Provide the [X, Y] coordinate of the cell's center where the given text is located.  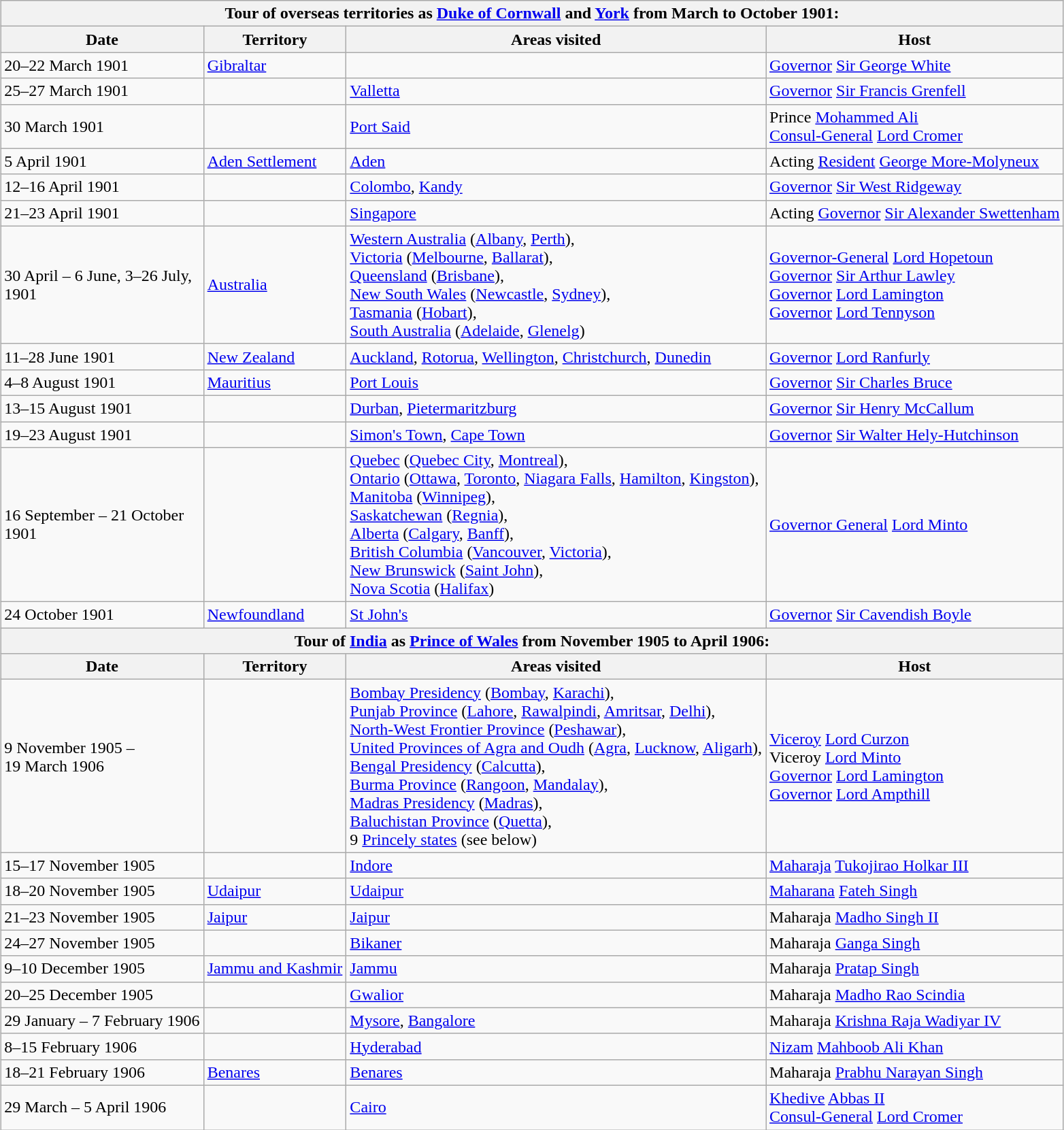
11–28 June 1901 [102, 356]
18–21 February 1906 [102, 1072]
Port Louis [556, 382]
Acting Governor Sir Alexander Swettenham [915, 213]
Indore [556, 865]
4–8 August 1901 [102, 382]
19–23 August 1901 [102, 435]
9–10 December 1905 [102, 969]
Prince Mohammed AliConsul-General Lord Cromer [915, 127]
Mysore, Bangalore [556, 1020]
Bikaner [556, 943]
Tour of India as Prince of Wales from November 1905 to April 1906: [532, 641]
Maharana Fateh Singh [915, 891]
Aden Settlement [275, 161]
29 January – 7 February 1906 [102, 1020]
Governor Lord Ranfurly [915, 356]
Maharaja Ganga Singh [915, 943]
Newfoundland [275, 615]
Governor Sir Cavendish Boyle [915, 615]
20–25 December 1905 [102, 995]
30 April – 6 June, 3–26 July, 1901 [102, 284]
18–20 November 1905 [102, 891]
New Zealand [275, 356]
Governor Sir Francis Grenfell [915, 91]
13–15 August 1901 [102, 408]
9 November 1905 – 19 March 1906 [102, 766]
30 March 1901 [102, 127]
Maharaja Tukojirao Holkar III [915, 865]
21–23 November 1905 [102, 917]
Hyderabad [556, 1046]
Durban, Pietermaritzburg [556, 408]
Mauritius [275, 382]
20–22 March 1901 [102, 65]
Maharaja Krishna Raja Wadiyar IV [915, 1020]
Maharaja Madho Rao Scindia [915, 995]
24 October 1901 [102, 615]
12–16 April 1901 [102, 187]
25–27 March 1901 [102, 91]
Tour of overseas territories as Duke of Cornwall and York from March to October 1901: [532, 14]
5 April 1901 [102, 161]
Gwalior [556, 995]
Khedive Abbas IIConsul-General Lord Cromer [915, 1108]
Governor Sir West Ridgeway [915, 187]
Simon's Town, Cape Town [556, 435]
Governor Sir Walter Hely-Hutchinson [915, 435]
Viceroy Lord CurzonViceroy Lord MintoGovernor Lord LamingtonGovernor Lord Ampthill [915, 766]
Governor-General Lord HopetounGovernor Sir Arthur LawleyGovernor Lord LamingtonGovernor Lord Tennyson [915, 284]
Colombo, Kandy [556, 187]
St John's [556, 615]
Valletta [556, 91]
Maharaja Prabhu Narayan Singh [915, 1072]
Governor Sir George White [915, 65]
Governor Sir Charles Bruce [915, 382]
Governor Sir Henry McCallum [915, 408]
Maharaja Pratap Singh [915, 969]
Governor General Lord Minto [915, 525]
Port Said [556, 127]
Jammu and Kashmir [275, 969]
29 March – 5 April 1906 [102, 1108]
Australia [275, 284]
Auckland, Rotorua, Wellington, Christchurch, Dunedin [556, 356]
Gibraltar [275, 65]
Acting Resident George More-Molyneux [915, 161]
Cairo [556, 1108]
Maharaja Madho Singh II [915, 917]
16 September – 21 October 1901 [102, 525]
Singapore [556, 213]
8–15 February 1906 [102, 1046]
21–23 April 1901 [102, 213]
24–27 November 1905 [102, 943]
Aden [556, 161]
15–17 November 1905 [102, 865]
Jammu [556, 969]
Nizam Mahboob Ali Khan [915, 1046]
